Extract the [x, y] coordinate from the center of the cell holding the provided text.  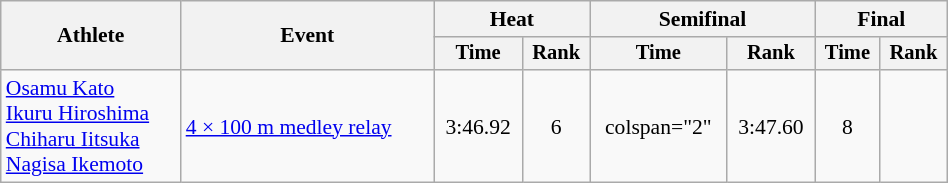
Osamu Kato Ikuru Hiroshima Chiharu Iitsuka Nagisa Ikemoto [91, 126]
3:46.92 [478, 126]
Final [881, 19]
3:47.60 [772, 126]
Athlete [91, 36]
Heat [512, 19]
Semifinal [702, 19]
Event [308, 36]
6 [556, 126]
8 [847, 126]
4 × 100 m medley relay [308, 126]
colspan="2" [658, 126]
